Pinpoint the cell where the given text exists, returning its [x, y] midpoint coordinate. 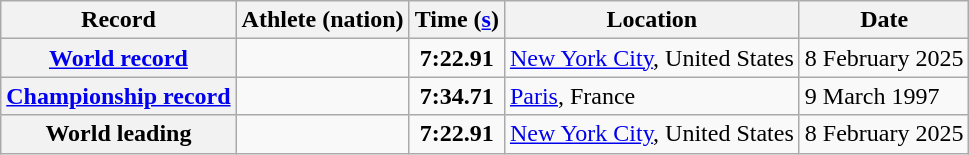
Paris, France [652, 96]
Location [652, 20]
Championship record [118, 96]
World record [118, 58]
7:34.71 [456, 96]
9 March 1997 [884, 96]
Time (s) [456, 20]
Record [118, 20]
Athlete (nation) [322, 20]
Date [884, 20]
World leading [118, 134]
